Pinpoint the cell where the given text exists, returning its (x, y) midpoint coordinate. 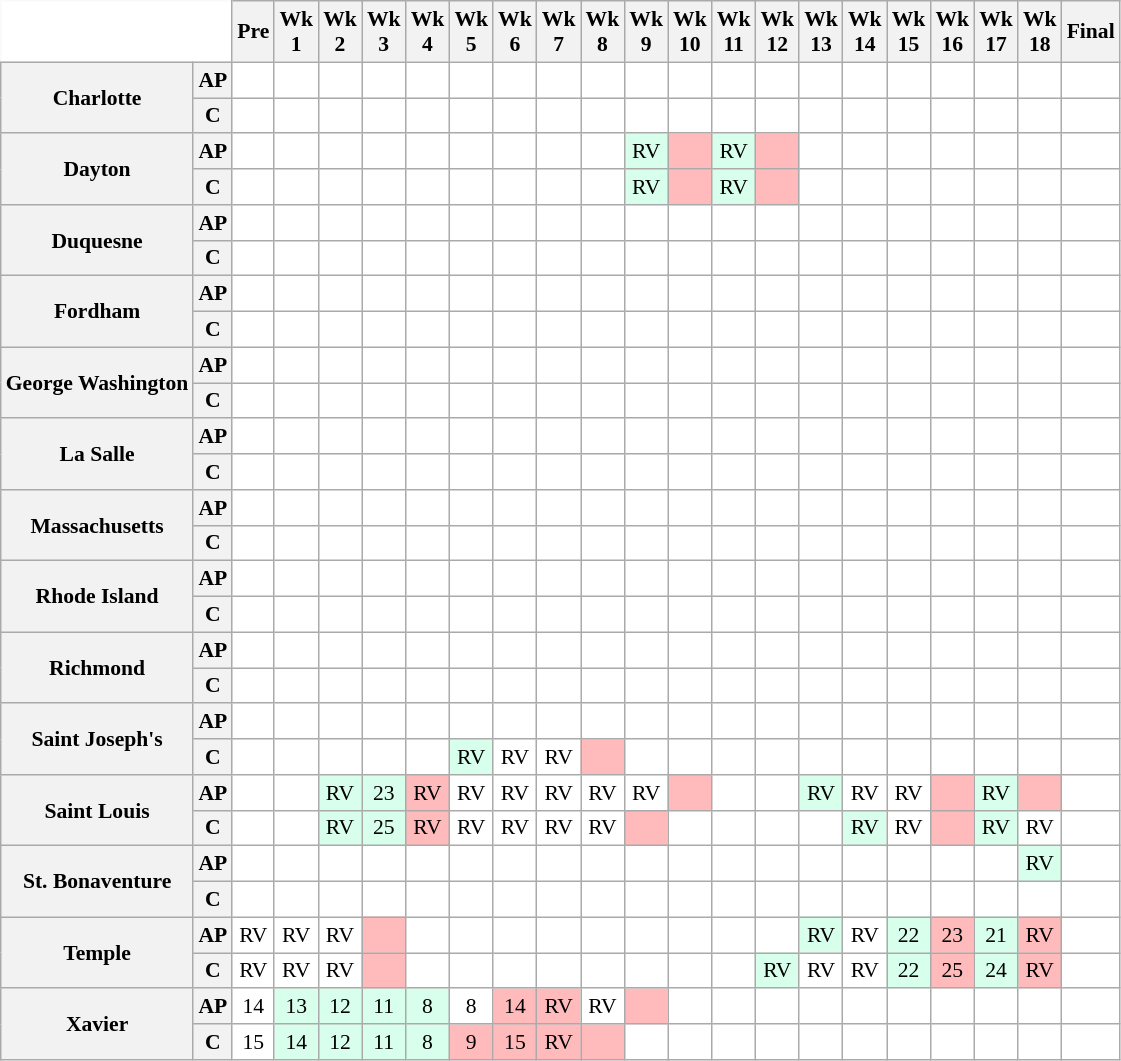
Wk16 (952, 32)
Wk9 (646, 32)
Wk10 (690, 32)
Wk4 (428, 32)
Wk14 (865, 32)
Saint Joseph's (98, 740)
Wk5 (471, 32)
George Washington (98, 382)
Wk17 (996, 32)
Wk7 (559, 32)
Wk12 (777, 32)
Wk11 (734, 32)
Pre (253, 32)
Wk6 (515, 32)
Saint Louis (98, 810)
24 (996, 971)
Wk8 (603, 32)
Wk1 (296, 32)
Duquesne (98, 240)
Rhode Island (98, 596)
St. Bonaventure (98, 882)
Temple (98, 952)
Wk3 (384, 32)
Wk13 (821, 32)
Wk18 (1040, 32)
Charlotte (98, 98)
La Salle (98, 454)
Wk15 (909, 32)
Dayton (98, 170)
Richmond (98, 668)
Xavier (98, 1024)
21 (996, 935)
9 (471, 1042)
Wk2 (340, 32)
Fordham (98, 312)
Massachusetts (98, 526)
13 (296, 1007)
Final (1091, 32)
